Search for the cell housing the specified text and yield its [X, Y] center coordinate. 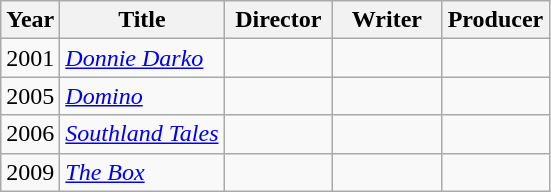
2009 [30, 172]
2006 [30, 134]
Southland Tales [142, 134]
2005 [30, 96]
Writer [388, 20]
Producer [496, 20]
The Box [142, 172]
Year [30, 20]
2001 [30, 58]
Director [278, 20]
Donnie Darko [142, 58]
Domino [142, 96]
Title [142, 20]
